Identify which cell holds the provided text, then report its [X, Y] central coordinate. 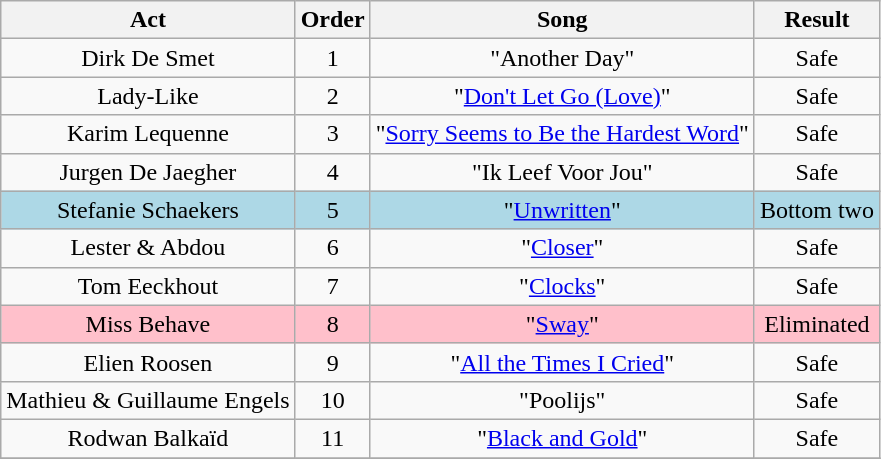
4 [332, 172]
Song [562, 20]
"Sway" [562, 324]
Karim Lequenne [148, 134]
"Poolijs" [562, 400]
"Clocks" [562, 286]
Miss Behave [148, 324]
3 [332, 134]
10 [332, 400]
Result [816, 20]
Eliminated [816, 324]
Tom Eeckhout [148, 286]
6 [332, 248]
Mathieu & Guillaume Engels [148, 400]
"Another Day" [562, 58]
Dirk De Smet [148, 58]
2 [332, 96]
7 [332, 286]
8 [332, 324]
Stefanie Schaekers [148, 210]
"Black and Gold" [562, 438]
5 [332, 210]
1 [332, 58]
Order [332, 20]
9 [332, 362]
Rodwan Balkaïd [148, 438]
"Closer" [562, 248]
Elien Roosen [148, 362]
"Sorry Seems to Be the Hardest Word" [562, 134]
Act [148, 20]
Jurgen De Jaegher [148, 172]
"Ik Leef Voor Jou" [562, 172]
"Don't Let Go (Love)" [562, 96]
Lester & Abdou [148, 248]
Bottom two [816, 210]
"Unwritten" [562, 210]
Lady-Like [148, 96]
11 [332, 438]
"All the Times I Cried" [562, 362]
